Determine the (X, Y) coordinate at the center of the cell enclosing the given text.  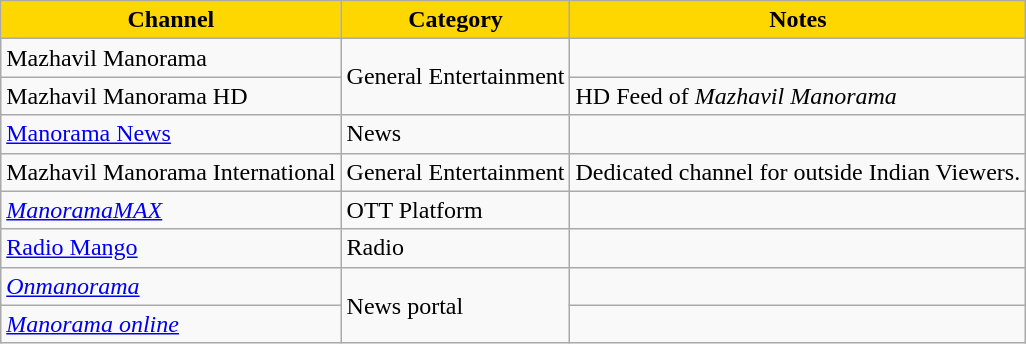
OTT Platform (456, 210)
Channel (171, 20)
Manorama online (171, 324)
Mazhavil Manorama International (171, 172)
News (456, 134)
Mazhavil Manorama (171, 58)
Onmanorama (171, 286)
Mazhavil Manorama HD (171, 96)
News portal (456, 305)
Radio (456, 248)
Category (456, 20)
Manorama News (171, 134)
Radio Mango (171, 248)
ManoramaMAX (171, 210)
Notes (798, 20)
HD Feed of Mazhavil Manorama (798, 96)
Dedicated channel for outside Indian Viewers. (798, 172)
